Return the (x, y) coordinate for the center point of the cell that contains the specified text.  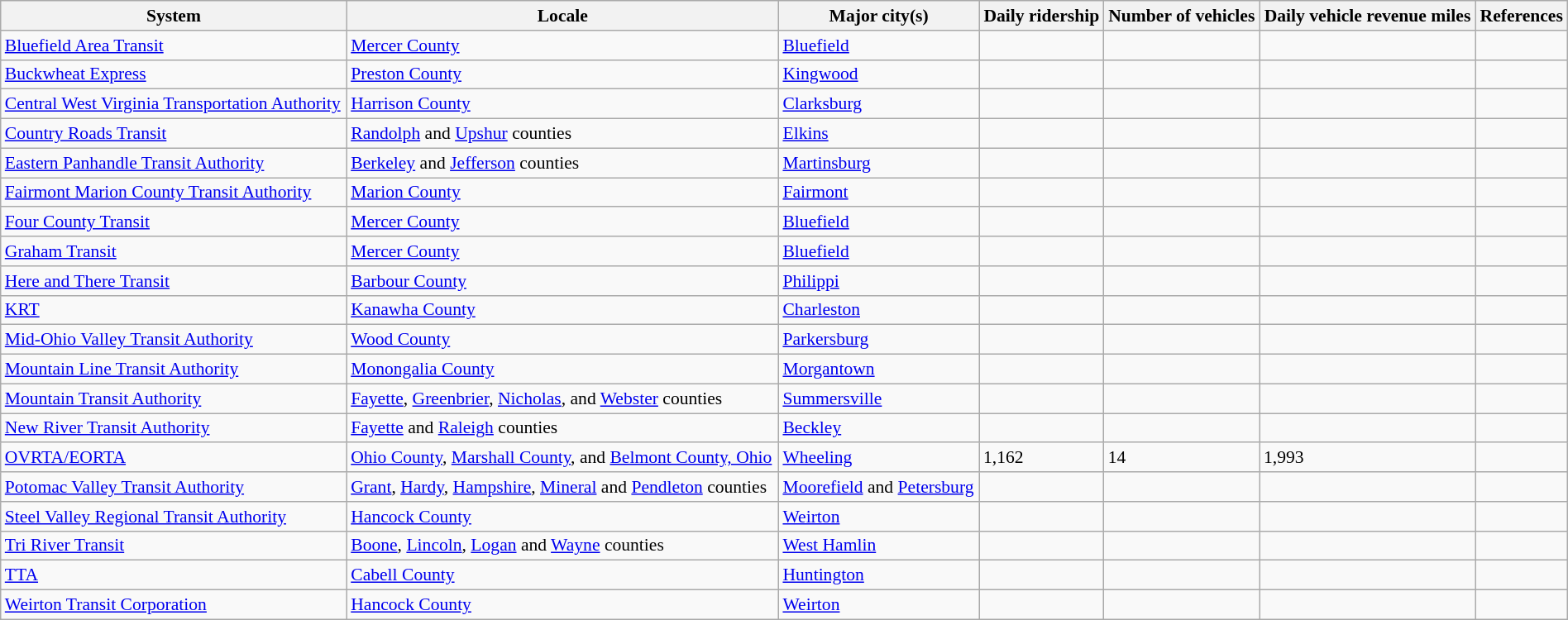
Moorefield and Petersburg (878, 487)
Here and There Transit (174, 281)
Boone, Lincoln, Logan and Wayne counties (562, 546)
Elkins (878, 134)
Major city(s) (878, 16)
Monongalia County (562, 370)
TTA (174, 575)
Morgantown (878, 370)
14 (1182, 458)
Daily ridership (1042, 16)
Charleston (878, 310)
Daily vehicle revenue miles (1368, 16)
Cabell County (562, 575)
Wheeling (878, 458)
Four County Transit (174, 222)
Tri River Transit (174, 546)
1,162 (1042, 458)
System (174, 16)
Locale (562, 16)
Number of vehicles (1182, 16)
Marion County (562, 193)
New River Transit Authority (174, 428)
Grant, Hardy, Hampshire, Mineral and Pendleton counties (562, 487)
Parkersburg (878, 340)
Mountain Transit Authority (174, 398)
Kingwood (878, 74)
1,993 (1368, 458)
Kanawha County (562, 310)
Mid-Ohio Valley Transit Authority (174, 340)
Potomac Valley Transit Authority (174, 487)
Central West Virginia Transportation Authority (174, 104)
Summersville (878, 398)
Graham Transit (174, 251)
Barbour County (562, 281)
Weirton Transit Corporation (174, 605)
Fayette and Raleigh counties (562, 428)
Beckley (878, 428)
Eastern Panhandle Transit Authority (174, 163)
Philippi (878, 281)
Randolph and Upshur counties (562, 134)
KRT (174, 310)
Bluefield Area Transit (174, 45)
Fairmont (878, 193)
Clarksburg (878, 104)
Harrison County (562, 104)
Fairmont Marion County Transit Authority (174, 193)
References (1522, 16)
Buckwheat Express (174, 74)
Mountain Line Transit Authority (174, 370)
Martinsburg (878, 163)
Ohio County, Marshall County, and Belmont County, Ohio (562, 458)
Country Roads Transit (174, 134)
Berkeley and Jefferson counties (562, 163)
Fayette, Greenbrier, Nicholas, and Webster counties (562, 398)
West Hamlin (878, 546)
Steel Valley Regional Transit Authority (174, 517)
Wood County (562, 340)
Preston County (562, 74)
Huntington (878, 575)
OVRTA/EORTA (174, 458)
